Scan for the cell matching the given text and deliver its [x, y] coordinate at center. 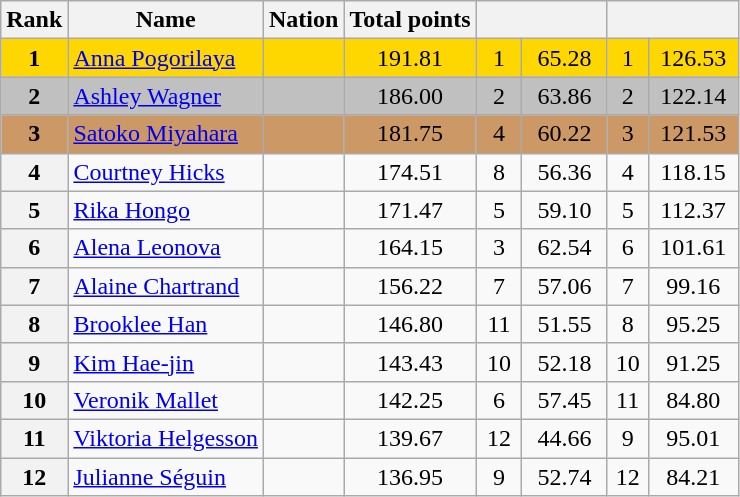
136.95 [410, 477]
84.21 [693, 477]
95.01 [693, 438]
191.81 [410, 58]
52.74 [564, 477]
118.15 [693, 172]
62.54 [564, 248]
146.80 [410, 324]
Brooklee Han [166, 324]
174.51 [410, 172]
60.22 [564, 134]
126.53 [693, 58]
52.18 [564, 362]
186.00 [410, 96]
139.67 [410, 438]
Rank [34, 20]
44.66 [564, 438]
Anna Pogorilaya [166, 58]
Rika Hongo [166, 210]
142.25 [410, 400]
Alaine Chartrand [166, 286]
Ashley Wagner [166, 96]
65.28 [564, 58]
57.45 [564, 400]
143.43 [410, 362]
91.25 [693, 362]
112.37 [693, 210]
181.75 [410, 134]
Total points [410, 20]
56.36 [564, 172]
Nation [303, 20]
Veronik Mallet [166, 400]
57.06 [564, 286]
Name [166, 20]
84.80 [693, 400]
Alena Leonova [166, 248]
Viktoria Helgesson [166, 438]
Satoko Miyahara [166, 134]
Julianne Séguin [166, 477]
164.15 [410, 248]
59.10 [564, 210]
63.86 [564, 96]
121.53 [693, 134]
95.25 [693, 324]
99.16 [693, 286]
51.55 [564, 324]
Kim Hae-jin [166, 362]
Courtney Hicks [166, 172]
171.47 [410, 210]
101.61 [693, 248]
122.14 [693, 96]
156.22 [410, 286]
